For the text-containing cell, return its midpoint in (x, y) coordinate format. 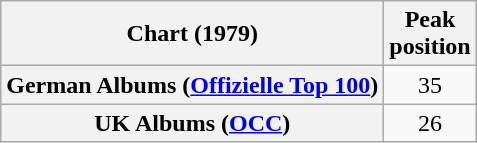
Peakposition (430, 34)
35 (430, 85)
UK Albums (OCC) (192, 123)
German Albums (Offizielle Top 100) (192, 85)
Chart (1979) (192, 34)
26 (430, 123)
